Capture the cell that displays the provided text and extract its [x, y] central coordinate. 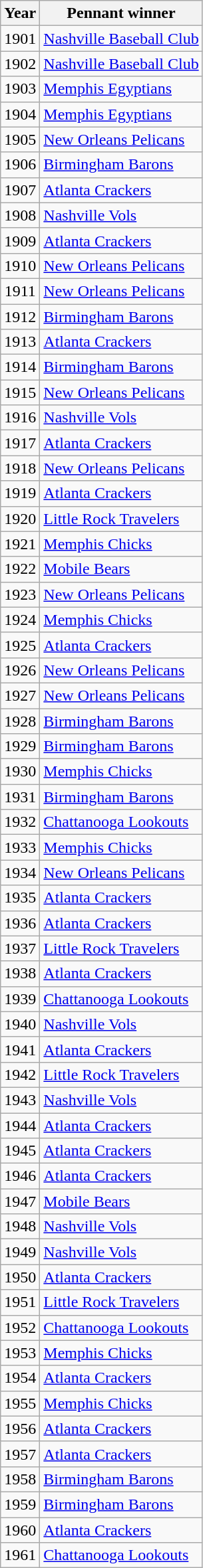
1936 [20, 923]
1948 [20, 1227]
1928 [20, 721]
1904 [20, 114]
1955 [20, 1403]
1911 [20, 291]
1937 [20, 948]
1905 [20, 139]
1917 [20, 443]
1957 [20, 1454]
Pennant winner [121, 13]
1961 [20, 1555]
1951 [20, 1302]
1903 [20, 89]
1908 [20, 215]
1921 [20, 544]
1924 [20, 620]
Year [20, 13]
1926 [20, 670]
1912 [20, 317]
1934 [20, 873]
1939 [20, 999]
1950 [20, 1277]
1942 [20, 1075]
1953 [20, 1353]
1946 [20, 1176]
1959 [20, 1504]
1902 [20, 64]
1907 [20, 190]
1958 [20, 1479]
1935 [20, 898]
1945 [20, 1151]
1916 [20, 418]
1943 [20, 1100]
1909 [20, 240]
1930 [20, 772]
1956 [20, 1429]
1919 [20, 493]
1918 [20, 468]
1960 [20, 1529]
1923 [20, 594]
1914 [20, 367]
1954 [20, 1378]
1927 [20, 695]
1922 [20, 569]
1913 [20, 342]
1906 [20, 165]
1938 [20, 974]
1910 [20, 266]
1933 [20, 847]
1931 [20, 797]
1940 [20, 1024]
1915 [20, 392]
1901 [20, 39]
1932 [20, 822]
1920 [20, 519]
1929 [20, 746]
1949 [20, 1252]
1947 [20, 1201]
1925 [20, 645]
1952 [20, 1328]
1944 [20, 1126]
1941 [20, 1049]
